Search for the cell housing the specified text and yield its [X, Y] center coordinate. 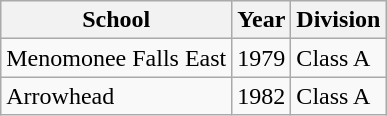
School [116, 20]
1979 [262, 58]
Year [262, 20]
Arrowhead [116, 96]
Menomonee Falls East [116, 58]
Division [338, 20]
1982 [262, 96]
